Find where the given text appears and provide that cell's center as (X, Y) coordinate. 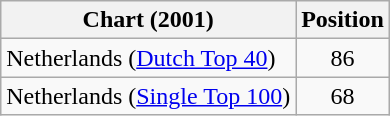
Netherlands (Dutch Top 40) (148, 58)
68 (343, 96)
Netherlands (Single Top 100) (148, 96)
86 (343, 58)
Position (343, 20)
Chart (2001) (148, 20)
